From the cell containing the given text, extract its center point as [X, Y] coordinate. 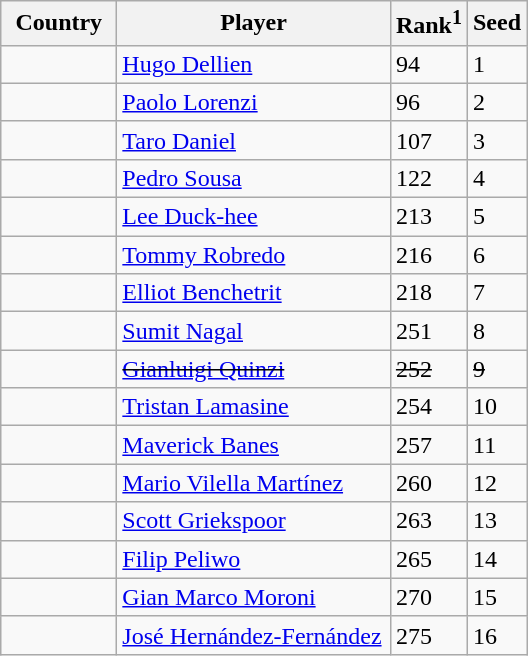
Taro Daniel [254, 140]
6 [496, 255]
15 [496, 597]
Tristan Lamasine [254, 407]
4 [496, 178]
257 [428, 445]
14 [496, 559]
Paolo Lorenzi [254, 102]
213 [428, 217]
Rank1 [428, 24]
5 [496, 217]
Lee Duck-hee [254, 217]
Mario Vilella Martínez [254, 483]
3 [496, 140]
Country [59, 24]
Tommy Robredo [254, 255]
Gian Marco Moroni [254, 597]
270 [428, 597]
251 [428, 331]
Player [254, 24]
265 [428, 559]
12 [496, 483]
218 [428, 293]
263 [428, 521]
9 [496, 369]
1 [496, 64]
252 [428, 369]
Gianluigi Quinzi [254, 369]
96 [428, 102]
Elliot Benchetrit [254, 293]
Sumit Nagal [254, 331]
94 [428, 64]
Scott Griekspoor [254, 521]
122 [428, 178]
Hugo Dellien [254, 64]
11 [496, 445]
José Hernández-Fernández [254, 635]
275 [428, 635]
Filip Peliwo [254, 559]
Pedro Sousa [254, 178]
8 [496, 331]
Seed [496, 24]
2 [496, 102]
13 [496, 521]
7 [496, 293]
216 [428, 255]
10 [496, 407]
Maverick Banes [254, 445]
260 [428, 483]
254 [428, 407]
16 [496, 635]
107 [428, 140]
